Extract the [x, y] coordinate from the center of the cell holding the provided text.  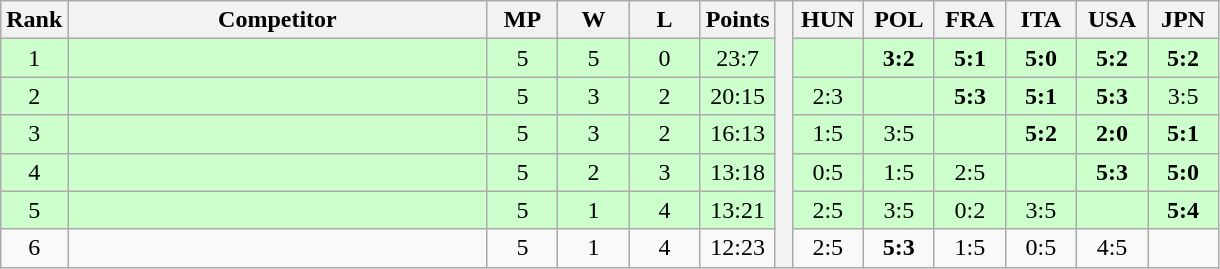
MP [522, 20]
L [664, 20]
4:5 [1112, 248]
6 [34, 248]
3:2 [898, 58]
2:0 [1112, 134]
13:21 [738, 210]
0:2 [970, 210]
USA [1112, 20]
W [594, 20]
23:7 [738, 58]
Points [738, 20]
ITA [1040, 20]
0 [664, 58]
Rank [34, 20]
HUN [828, 20]
2:3 [828, 96]
JPN [1184, 20]
13:18 [738, 172]
FRA [970, 20]
POL [898, 20]
5:4 [1184, 210]
20:15 [738, 96]
16:13 [738, 134]
12:23 [738, 248]
Competitor [278, 20]
